Output the (x, y) coordinate of the center of the cell containing the given text.  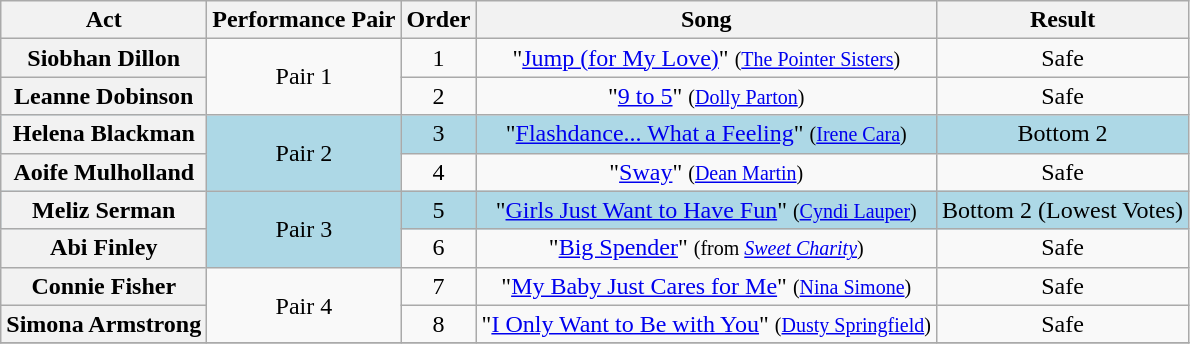
Pair 2 (304, 153)
Leanne Dobinson (104, 96)
8 (438, 324)
5 (438, 210)
"9 to 5" (Dolly Parton) (706, 96)
"Flashdance... What a Feeling" (Irene Cara) (706, 134)
"Girls Just Want to Have Fun" (Cyndi Lauper) (706, 210)
"I Only Want to Be with You" (Dusty Springfield) (706, 324)
Siobhan Dillon (104, 58)
Abi Finley (104, 248)
Helena Blackman (104, 134)
Order (438, 20)
6 (438, 248)
"Big Spender" (from Sweet Charity) (706, 248)
Result (1062, 20)
"Jump (for My Love)" (The Pointer Sisters) (706, 58)
"Sway" (Dean Martin) (706, 172)
Performance Pair (304, 20)
"My Baby Just Cares for Me" (Nina Simone) (706, 286)
2 (438, 96)
Meliz Serman (104, 210)
7 (438, 286)
3 (438, 134)
Pair 4 (304, 305)
Aoife Mulholland (104, 172)
Act (104, 20)
Pair 3 (304, 229)
Bottom 2 (1062, 134)
1 (438, 58)
Pair 1 (304, 77)
Connie Fisher (104, 286)
Song (706, 20)
Simona Armstrong (104, 324)
Bottom 2 (Lowest Votes) (1062, 210)
4 (438, 172)
